Detect which cell encompasses the target text, then output its (X, Y) center coordinate. 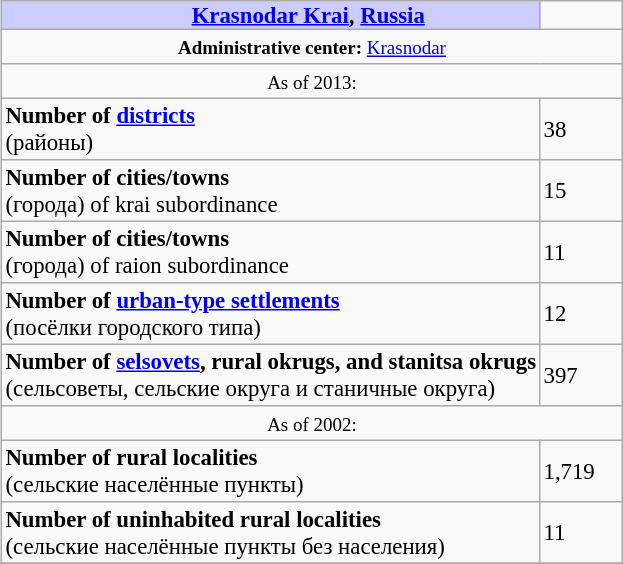
Number of selsovets, rural okrugs, and stanitsa okrugs(сельсоветы, сельские округа и станичные округа) (271, 375)
15 (581, 191)
As of 2002: (312, 423)
Number of cities/towns(города) of raion subordinance (271, 252)
12 (581, 314)
As of 2013: (312, 81)
Number of rural localities(сельские населённые пункты) (271, 471)
397 (581, 375)
Krasnodar Krai, Russia (271, 15)
Number of districts(районы) (271, 129)
Number of urban-type settlements(посёлки городского типа) (271, 314)
Administrative center: Krasnodar (312, 46)
1,719 (581, 471)
38 (581, 129)
Number of uninhabited rural localities(сельские населённые пункты без населения) (271, 533)
Number of cities/towns(города) of krai subordinance (271, 191)
